Locate the cell with the specified text and output its [x, y] center coordinate. 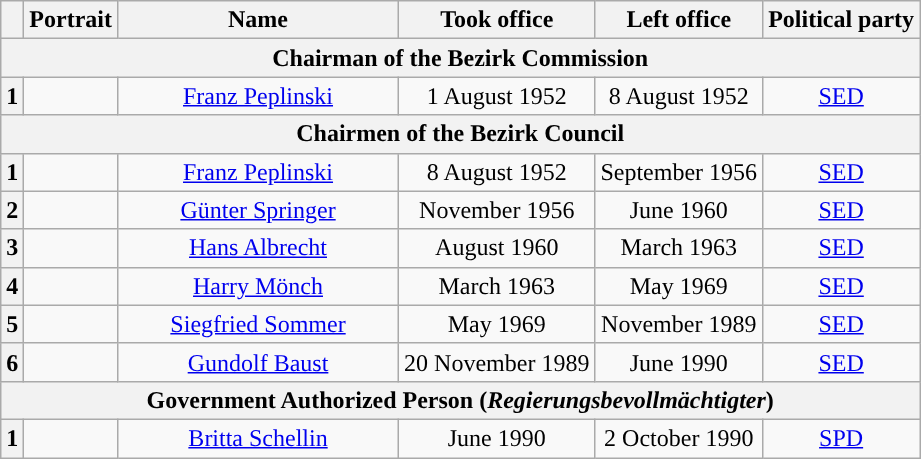
August 1960 [497, 248]
November 1989 [679, 324]
Took office [497, 20]
20 November 1989 [497, 362]
Günter Springer [258, 210]
Portrait [71, 20]
Gundolf Baust [258, 362]
SPD [842, 438]
June 1960 [679, 210]
3 [12, 248]
Chairman of the Bezirk Commission [460, 58]
Name [258, 20]
6 [12, 362]
2 [12, 210]
4 [12, 286]
Chairmen of the Bezirk Council [460, 134]
Harry Mönch [258, 286]
November 1956 [497, 210]
Political party [842, 20]
Britta Schellin [258, 438]
Left office [679, 20]
Siegfried Sommer [258, 324]
Government Authorized Person (Regierungsbevollmächtigter) [460, 400]
September 1956 [679, 172]
1 August 1952 [497, 96]
Hans Albrecht [258, 248]
5 [12, 324]
2 October 1990 [679, 438]
